Locate the cell with the specified text and output its (x, y) center coordinate. 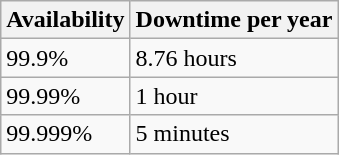
8.76 hours (234, 58)
99.999% (66, 134)
Availability (66, 20)
99.9% (66, 58)
5 minutes (234, 134)
99.99% (66, 96)
Downtime per year (234, 20)
1 hour (234, 96)
